From the cell containing the given text, extract its center point as [x, y] coordinate. 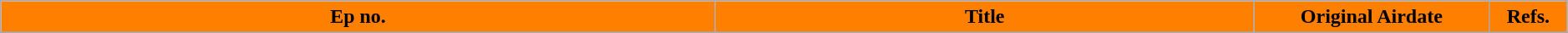
Title [984, 17]
Ep no. [358, 17]
Refs. [1529, 17]
Original Airdate [1372, 17]
